Return [X, Y] of the center of cell containing provided text 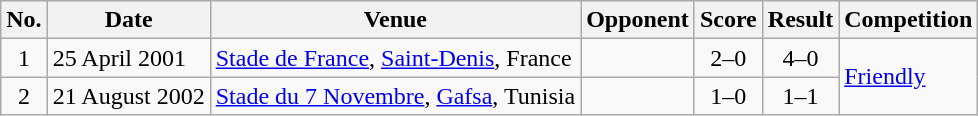
1–1 [800, 96]
Score [728, 20]
Date [128, 20]
25 April 2001 [128, 58]
No. [24, 20]
Result [800, 20]
Friendly [908, 77]
Stade de France, Saint-Denis, France [395, 58]
4–0 [800, 58]
21 August 2002 [128, 96]
2–0 [728, 58]
2 [24, 96]
1 [24, 58]
1–0 [728, 96]
Competition [908, 20]
Opponent [638, 20]
Stade du 7 Novembre, Gafsa, Tunisia [395, 96]
Venue [395, 20]
